From the cell containing the given text, extract its center point as [x, y] coordinate. 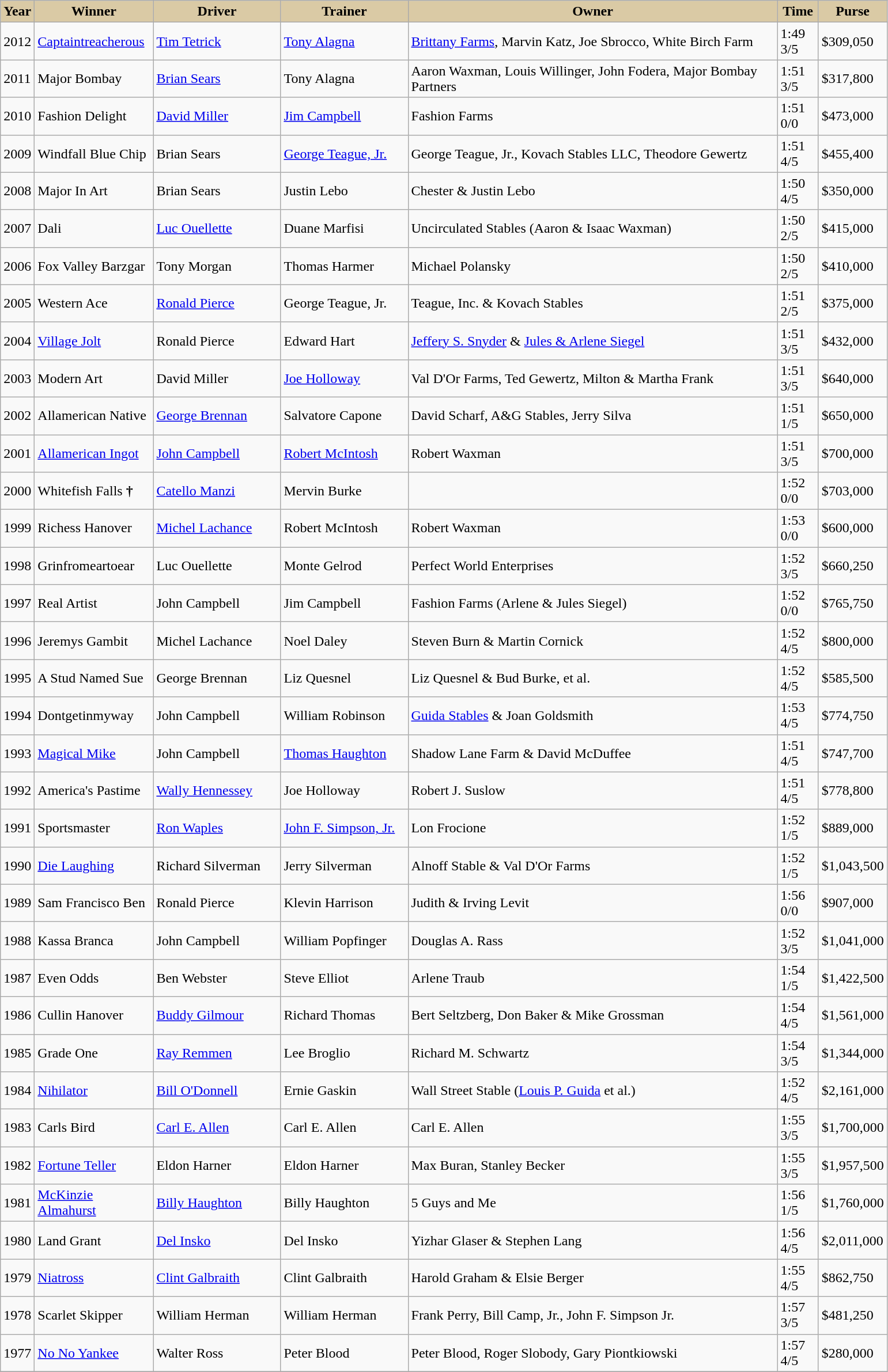
Sportsmaster [94, 828]
1980 [17, 1241]
Captaintreacherous [94, 41]
Brittany Farms, Marvin Katz, Joe Sbrocco, White Birch Farm [592, 41]
2010 [17, 116]
Winner [94, 12]
$1,700,000 [853, 1128]
Harold Graham & Elsie Berger [592, 1278]
Monte Gelrod [345, 566]
$585,500 [853, 679]
2002 [17, 416]
Steve Elliot [345, 978]
1994 [17, 715]
Ray Remmen [217, 1053]
1983 [17, 1128]
1:50 4/5 [798, 191]
Jeremys Gambit [94, 640]
Steven Burn & Martin Cornick [592, 640]
$1,561,000 [853, 1015]
Ernie Gaskin [345, 1091]
$415,000 [853, 228]
1:57 4/5 [798, 1352]
$700,000 [853, 453]
2000 [17, 491]
$778,800 [853, 790]
Richard Silverman [217, 865]
Wall Street Stable (Louis P. Guida et al.) [592, 1091]
$1,422,500 [853, 978]
Grade One [94, 1053]
1998 [17, 566]
1978 [17, 1316]
$1,041,000 [853, 940]
Edward Hart [345, 341]
Tony Morgan [217, 266]
Purse [853, 12]
$309,050 [853, 41]
Fox Valley Barzgar [94, 266]
Arlene Traub [592, 978]
Perfect World Enterprises [592, 566]
1996 [17, 640]
1:53 0/0 [798, 529]
William Robinson [345, 715]
William Popfinger [345, 940]
1997 [17, 604]
Time [798, 12]
Land Grant [94, 1241]
2004 [17, 341]
Judith & Irving Levit [592, 903]
Thomas Haughton [345, 753]
Lon Frocione [592, 828]
1991 [17, 828]
Liz Quesnel & Bud Burke, et al. [592, 679]
$410,000 [853, 266]
Shadow Lane Farm & David McDuffee [592, 753]
$660,250 [853, 566]
1990 [17, 865]
Frank Perry, Bill Camp, Jr., John F. Simpson Jr. [592, 1316]
1981 [17, 1203]
Allamerican Native [94, 416]
$765,750 [853, 604]
Village Jolt [94, 341]
1977 [17, 1352]
Robert J. Suslow [592, 790]
John F. Simpson, Jr. [345, 828]
5 Guys and Me [592, 1203]
1:55 4/5 [798, 1278]
Walter Ross [217, 1352]
Yizhar Glaser & Stephen Lang [592, 1241]
Windfall Blue Chip [94, 153]
Jeffery S. Snyder & Jules & Arlene Siegel [592, 341]
Michael Polansky [592, 266]
Whitefish Falls † [94, 491]
Grinfromeartoear [94, 566]
$1,957,500 [853, 1166]
1979 [17, 1278]
1:51 0/0 [798, 116]
Wally Hennessey [217, 790]
Val D'Or Farms, Ted Gewertz, Milton & Martha Frank [592, 378]
Kassa Branca [94, 940]
Carls Bird [94, 1128]
Aaron Waxman, Louis Willinger, John Fodera, Major Bombay Partners [592, 78]
Cullin Hanover [94, 1015]
$889,000 [853, 828]
Peter Blood, Roger Slobody, Gary Piontkiowski [592, 1352]
Catello Manzi [217, 491]
1:56 0/0 [798, 903]
$481,250 [853, 1316]
A Stud Named Sue [94, 679]
1982 [17, 1166]
$650,000 [853, 416]
$800,000 [853, 640]
Noel Daley [345, 640]
2009 [17, 153]
$1,760,000 [853, 1203]
Nihilator [94, 1091]
Major In Art [94, 191]
1999 [17, 529]
$473,000 [853, 116]
Driver [217, 12]
1995 [17, 679]
Buddy Gilmour [217, 1015]
Scarlet Skipper [94, 1316]
2008 [17, 191]
No No Yankee [94, 1352]
1:54 3/5 [798, 1053]
Justin Lebo [345, 191]
Richard Thomas [345, 1015]
Peter Blood [345, 1352]
$375,000 [853, 303]
Die Laughing [94, 865]
1:54 4/5 [798, 1015]
2012 [17, 41]
Tim Tetrick [217, 41]
$862,750 [853, 1278]
1989 [17, 903]
Fashion Farms [592, 116]
Major Bombay [94, 78]
1988 [17, 940]
Year [17, 12]
Allamerican Ingot [94, 453]
$774,750 [853, 715]
1984 [17, 1091]
$640,000 [853, 378]
David Scharf, A&G Stables, Jerry Silva [592, 416]
1:56 4/5 [798, 1241]
1:57 3/5 [798, 1316]
Bill O'Donnell [217, 1091]
McKinzie Almahurst [94, 1203]
$2,161,000 [853, 1091]
Western Ace [94, 303]
Teague, Inc. & Kovach Stables [592, 303]
$350,000 [853, 191]
2011 [17, 78]
Richard M. Schwartz [592, 1053]
2006 [17, 266]
Modern Art [94, 378]
Owner [592, 12]
1993 [17, 753]
Richess Hanover [94, 529]
Ben Webster [217, 978]
$703,000 [853, 491]
1986 [17, 1015]
1:51 2/5 [798, 303]
$907,000 [853, 903]
Fashion Farms (Arlene & Jules Siegel) [592, 604]
Uncirculated Stables (Aaron & Isaac Waxman) [592, 228]
Jerry Silverman [345, 865]
Even Odds [94, 978]
$280,000 [853, 1352]
Ron Waples [217, 828]
Guida Stables & Joan Goldsmith [592, 715]
Trainer [345, 12]
2001 [17, 453]
2007 [17, 228]
$1,043,500 [853, 865]
$432,000 [853, 341]
Alnoff Stable & Val D'Or Farms [592, 865]
2003 [17, 378]
1:54 1/5 [798, 978]
2005 [17, 303]
George Teague, Jr., Kovach Stables LLC, Theodore Gewertz [592, 153]
Sam Francisco Ben [94, 903]
1:51 1/5 [798, 416]
Mervin Burke [345, 491]
$2,011,000 [853, 1241]
1992 [17, 790]
Thomas Harmer [345, 266]
Niatross [94, 1278]
$317,800 [853, 78]
$1,344,000 [853, 1053]
$747,700 [853, 753]
1987 [17, 978]
Dontgetinmyway [94, 715]
Max Buran, Stanley Becker [592, 1166]
Klevin Harrison [345, 903]
Real Artist [94, 604]
$600,000 [853, 529]
Magical Mike [94, 753]
Salvatore Capone [345, 416]
Bert Seltzberg, Don Baker & Mike Grossman [592, 1015]
Fortune Teller [94, 1166]
Chester & Justin Lebo [592, 191]
1985 [17, 1053]
1:49 3/5 [798, 41]
Liz Quesnel [345, 679]
Lee Broglio [345, 1053]
Fashion Delight [94, 116]
America's Pastime [94, 790]
1:53 4/5 [798, 715]
Duane Marfisi [345, 228]
Dali [94, 228]
1:56 1/5 [798, 1203]
Douglas A. Rass [592, 940]
$455,400 [853, 153]
